Find where the given text appears and provide that cell's center as (X, Y) coordinate. 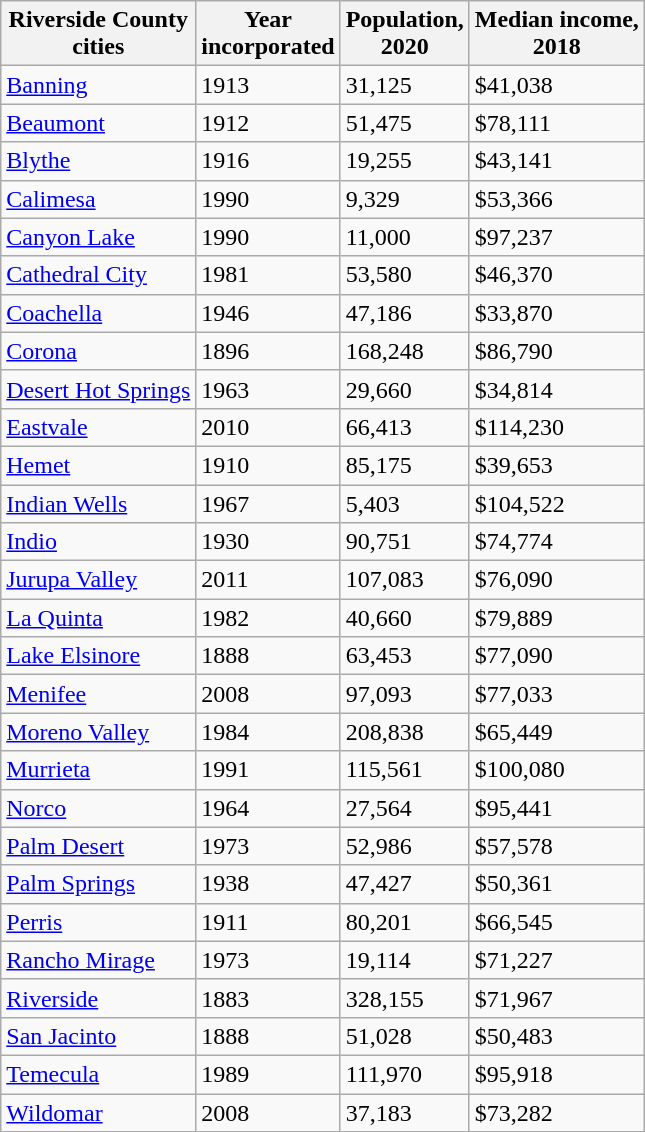
La Quinta (98, 618)
$74,774 (556, 542)
51,028 (404, 1036)
Norco (98, 808)
Moreno Valley (98, 732)
$95,441 (556, 808)
$46,370 (556, 275)
63,453 (404, 656)
Palm Desert (98, 846)
Banning (98, 85)
$71,227 (556, 960)
Indian Wells (98, 503)
2010 (268, 427)
115,561 (404, 770)
66,413 (404, 427)
1981 (268, 275)
1967 (268, 503)
27,564 (404, 808)
$78,111 (556, 123)
$39,653 (556, 465)
$100,080 (556, 770)
$95,918 (556, 1074)
$65,449 (556, 732)
1982 (268, 618)
9,329 (404, 199)
90,751 (404, 542)
$79,889 (556, 618)
1896 (268, 351)
Riverside (98, 998)
328,155 (404, 998)
Perris (98, 922)
$77,033 (556, 694)
111,970 (404, 1074)
$41,038 (556, 85)
Cathedral City (98, 275)
$50,361 (556, 884)
1946 (268, 313)
80,201 (404, 922)
Blythe (98, 161)
$53,366 (556, 199)
51,475 (404, 123)
$86,790 (556, 351)
$114,230 (556, 427)
Canyon Lake (98, 237)
San Jacinto (98, 1036)
Palm Springs (98, 884)
$43,141 (556, 161)
$77,090 (556, 656)
Rancho Mirage (98, 960)
29,660 (404, 389)
$66,545 (556, 922)
1930 (268, 542)
1963 (268, 389)
1911 (268, 922)
Eastvale (98, 427)
31,125 (404, 85)
Murrieta (98, 770)
Beaumont (98, 123)
47,427 (404, 884)
$34,814 (556, 389)
$71,967 (556, 998)
Yearincorporated (268, 34)
11,000 (404, 237)
168,248 (404, 351)
40,660 (404, 618)
$33,870 (556, 313)
1984 (268, 732)
$76,090 (556, 580)
37,183 (404, 1113)
19,255 (404, 161)
Temecula (98, 1074)
$50,483 (556, 1036)
Corona (98, 351)
Indio (98, 542)
$104,522 (556, 503)
19,114 (404, 960)
85,175 (404, 465)
1913 (268, 85)
1912 (268, 123)
Hemet (98, 465)
1910 (268, 465)
Jurupa Valley (98, 580)
53,580 (404, 275)
Lake Elsinore (98, 656)
208,838 (404, 732)
47,186 (404, 313)
1883 (268, 998)
Riverside Countycities (98, 34)
Wildomar (98, 1113)
$73,282 (556, 1113)
Menifee (98, 694)
Median income,2018 (556, 34)
$97,237 (556, 237)
1989 (268, 1074)
2011 (268, 580)
52,986 (404, 846)
$57,578 (556, 846)
1964 (268, 808)
1991 (268, 770)
Coachella (98, 313)
1916 (268, 161)
Calimesa (98, 199)
Population,2020 (404, 34)
1938 (268, 884)
107,083 (404, 580)
Desert Hot Springs (98, 389)
5,403 (404, 503)
97,093 (404, 694)
